Return [x, y] of the center of cell containing provided text 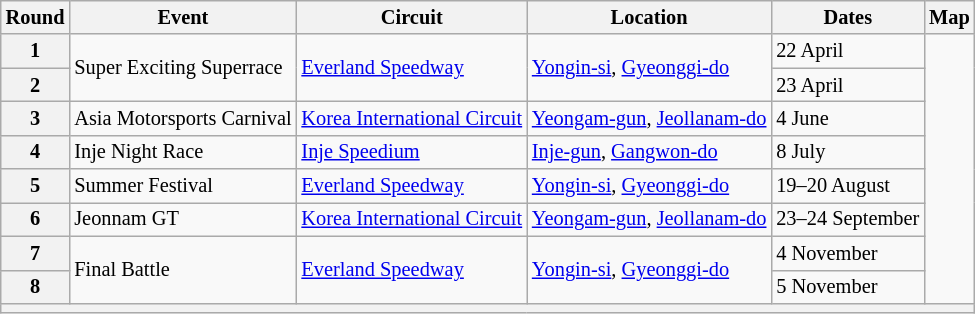
Location [649, 17]
Asia Motorsports Carnival [182, 118]
8 July [848, 152]
22 April [848, 51]
Jeonnam GT [182, 219]
Circuit [412, 17]
23 April [848, 85]
Final Battle [182, 270]
23–24 September [848, 219]
Super Exciting Superrace [182, 68]
Inje Speedium [412, 152]
Map [949, 17]
Event [182, 17]
2 [36, 85]
Round [36, 17]
7 [36, 253]
4 [36, 152]
19–20 August [848, 186]
Summer Festival [182, 186]
5 [36, 186]
1 [36, 51]
Inje Night Race [182, 152]
Dates [848, 17]
4 June [848, 118]
4 November [848, 253]
8 [36, 287]
5 November [848, 287]
Inje-gun, Gangwon-do [649, 152]
3 [36, 118]
6 [36, 219]
